From the cell containing the given text, extract its center point as (X, Y) coordinate. 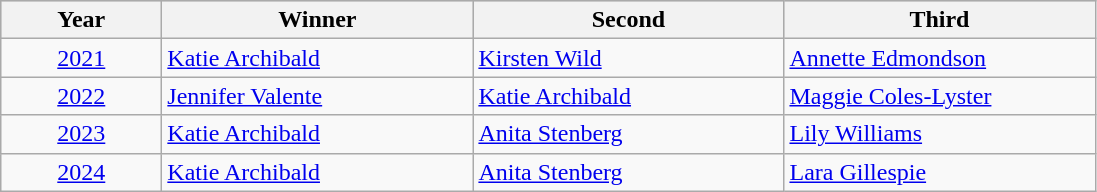
Lara Gillespie (940, 172)
2023 (82, 134)
Winner (318, 20)
2022 (82, 96)
2021 (82, 58)
Second (628, 20)
Third (940, 20)
2024 (82, 172)
Lily Williams (940, 134)
Jennifer Valente (318, 96)
Year (82, 20)
Maggie Coles-Lyster (940, 96)
Annette Edmondson (940, 58)
Kirsten Wild (628, 58)
